From the cell containing the given text, extract its center point as [X, Y] coordinate. 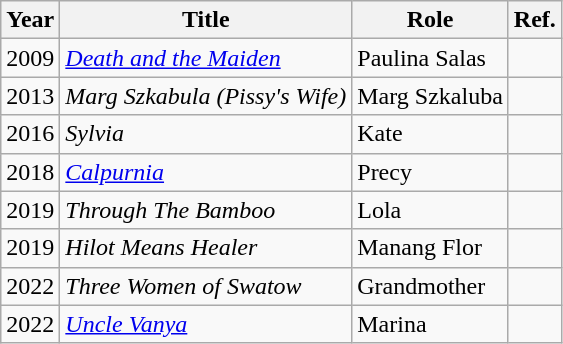
Title [206, 20]
Marina [430, 324]
Through The Bamboo [206, 210]
Marg Szkaluba [430, 96]
Manang Flor [430, 248]
Calpurnia [206, 172]
Grandmother [430, 286]
2018 [30, 172]
Year [30, 20]
Three Women of Swatow [206, 286]
Kate [430, 134]
Role [430, 20]
2016 [30, 134]
Marg Szkabula (Pissy's Wife) [206, 96]
Hilot Means Healer [206, 248]
2009 [30, 58]
Death and the Maiden [206, 58]
Lola [430, 210]
2013 [30, 96]
Sylvia [206, 134]
Paulina Salas [430, 58]
Uncle Vanya [206, 324]
Precy [430, 172]
Ref. [534, 20]
